Pinpoint the cell where the given text exists, returning its (x, y) midpoint coordinate. 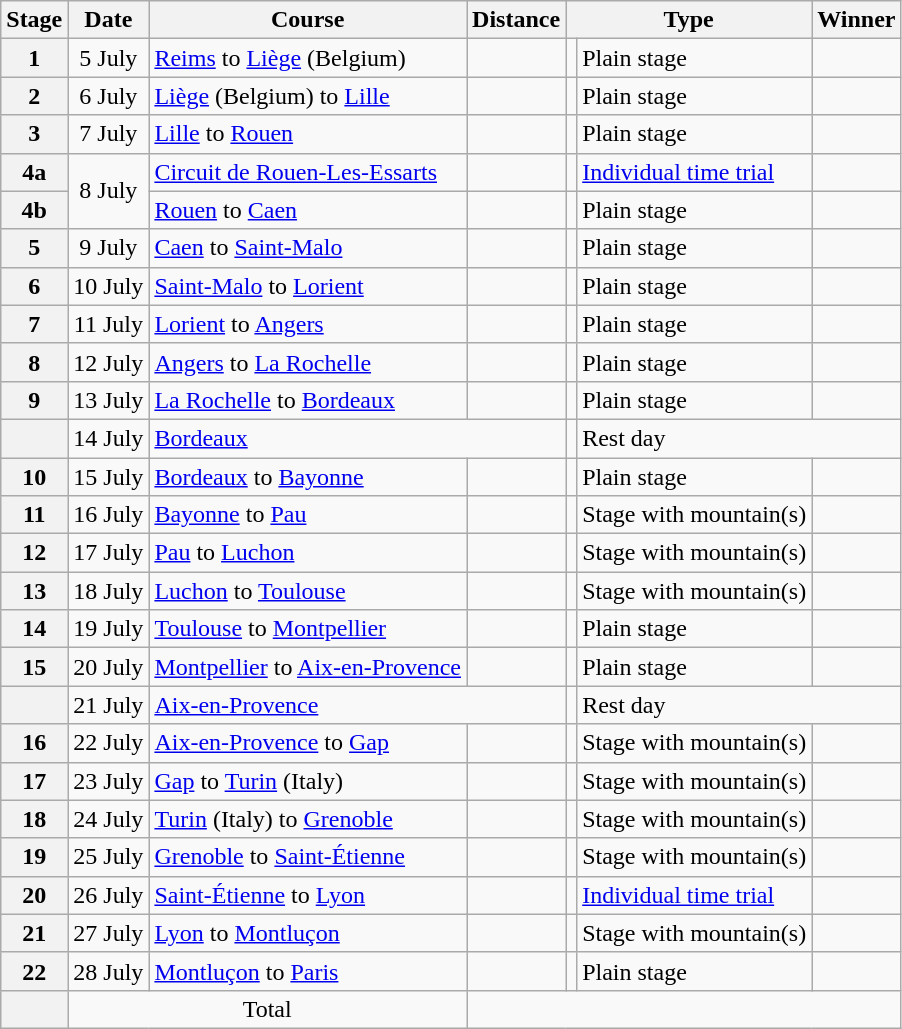
Circuit de Rouen-Les-Essarts (308, 172)
22 July (108, 743)
26 July (108, 895)
21 July (108, 705)
24 July (108, 819)
10 (34, 477)
Liège (Belgium) to Lille (308, 96)
Rouen to Caen (308, 210)
11 (34, 515)
11 July (108, 324)
16 (34, 743)
Winner (856, 20)
28 July (108, 971)
Lorient to Angers (308, 324)
Caen to Saint-Malo (308, 248)
Lille to Rouen (308, 134)
15 (34, 667)
Turin (Italy) to Grenoble (308, 819)
9 (34, 400)
13 (34, 591)
12 (34, 553)
14 July (108, 438)
Grenoble to Saint-Étienne (308, 857)
18 July (108, 591)
Bordeaux (358, 438)
21 (34, 933)
Course (308, 20)
19 (34, 857)
1 (34, 58)
15 July (108, 477)
5 (34, 248)
2 (34, 96)
Bayonne to Pau (308, 515)
Angers to La Rochelle (308, 362)
7 (34, 324)
8 July (108, 191)
Toulouse to Montpellier (308, 629)
Reims to Liège (Belgium) (308, 58)
Luchon to Toulouse (308, 591)
Date (108, 20)
13 July (108, 400)
25 July (108, 857)
Gap to Turin (Italy) (308, 781)
Type (689, 20)
Aix-en-Provence to Gap (308, 743)
18 (34, 819)
19 July (108, 629)
Stage (34, 20)
17 July (108, 553)
27 July (108, 933)
6 July (108, 96)
4b (34, 210)
La Rochelle to Bordeaux (308, 400)
Saint-Malo to Lorient (308, 286)
Lyon to Montluçon (308, 933)
Pau to Luchon (308, 553)
9 July (108, 248)
17 (34, 781)
7 July (108, 134)
4a (34, 172)
8 (34, 362)
6 (34, 286)
Saint-Étienne to Lyon (308, 895)
10 July (108, 286)
12 July (108, 362)
3 (34, 134)
Total (268, 1009)
Montpellier to Aix-en-Provence (308, 667)
20 (34, 895)
14 (34, 629)
23 July (108, 781)
Bordeaux to Bayonne (308, 477)
16 July (108, 515)
5 July (108, 58)
22 (34, 971)
20 July (108, 667)
Distance (516, 20)
Aix-en-Provence (358, 705)
Montluçon to Paris (308, 971)
